Determine the [X, Y] coordinate at the center of the cell enclosing the given text.  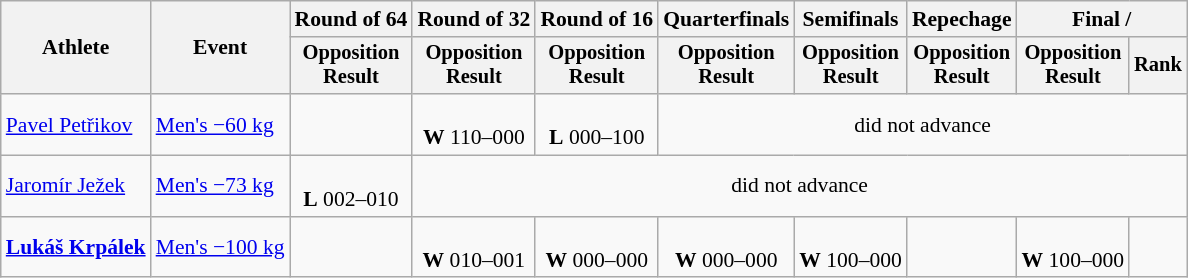
Pavel Petřikov [76, 124]
Round of 32 [474, 19]
L 002–010 [352, 186]
Repechage [962, 19]
Final / [1102, 19]
W 010–001 [474, 248]
Event [220, 48]
Men's −100 kg [220, 248]
Semifinals [850, 19]
Men's −73 kg [220, 186]
L 000–100 [596, 124]
W 110–000 [474, 124]
Athlete [76, 48]
Round of 64 [352, 19]
Rank [1158, 66]
Round of 16 [596, 19]
Quarterfinals [726, 19]
Men's −60 kg [220, 124]
Jaromír Ježek [76, 186]
Lukáš Krpálek [76, 248]
